Determine the [X, Y] coordinate at the center of the cell enclosing the given text.  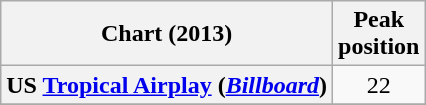
US Tropical Airplay (Billboard) [167, 85]
22 [379, 85]
Chart (2013) [167, 34]
Peakposition [379, 34]
